Determine the (x, y) coordinate at the center of the cell enclosing the given text.  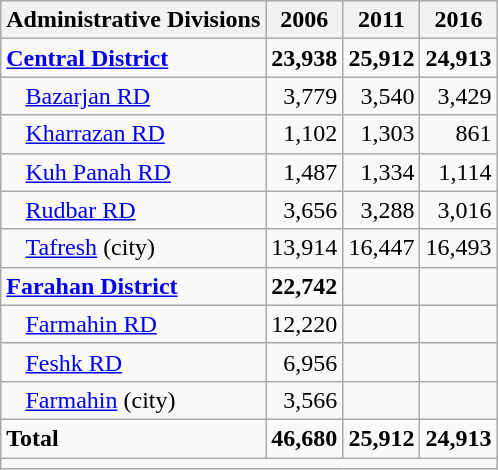
46,680 (304, 438)
Tafresh (city) (134, 248)
1,487 (304, 172)
3,429 (458, 96)
13,914 (304, 248)
22,742 (304, 286)
6,956 (304, 362)
1,114 (458, 172)
Farahan District (134, 286)
Farmahin RD (134, 324)
1,334 (382, 172)
2016 (458, 20)
Feshk RD (134, 362)
3,288 (382, 210)
16,447 (382, 248)
12,220 (304, 324)
Bazarjan RD (134, 96)
Kuh Panah RD (134, 172)
861 (458, 134)
Total (134, 438)
1,303 (382, 134)
2011 (382, 20)
Administrative Divisions (134, 20)
Kharrazan RD (134, 134)
3,540 (382, 96)
3,566 (304, 400)
2006 (304, 20)
Rudbar RD (134, 210)
Central District (134, 58)
3,779 (304, 96)
1,102 (304, 134)
16,493 (458, 248)
Farmahin (city) (134, 400)
23,938 (304, 58)
3,656 (304, 210)
3,016 (458, 210)
